Locate the cell with the specified text and output its (x, y) center coordinate. 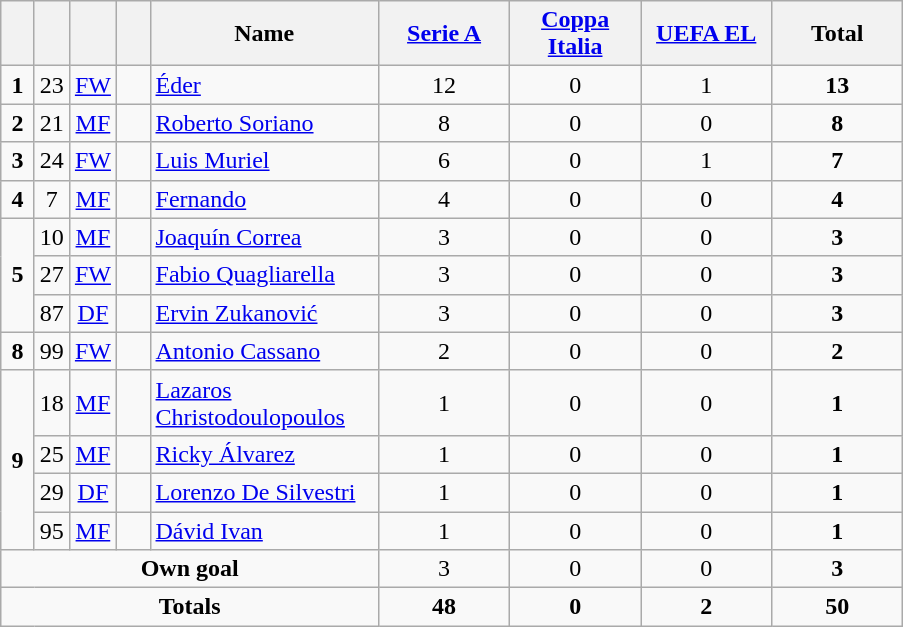
Name (264, 34)
27 (52, 275)
Fernando (264, 199)
10 (52, 237)
29 (52, 492)
Fabio Quagliarella (264, 275)
Lazaros Christodoulopoulos (264, 402)
Luis Muriel (264, 161)
Total (838, 34)
Coppa Italia (576, 34)
99 (52, 351)
25 (52, 454)
Joaquín Correa (264, 237)
13 (838, 85)
Lorenzo De Silvestri (264, 492)
Totals (190, 607)
9 (18, 460)
UEFA EL (706, 34)
48 (444, 607)
23 (52, 85)
Roberto Soriano (264, 123)
Serie A (444, 34)
5 (18, 275)
Dávid Ivan (264, 531)
6 (444, 161)
18 (52, 402)
Own goal (190, 569)
12 (444, 85)
Ervin Zukanović (264, 313)
21 (52, 123)
Antonio Cassano (264, 351)
Ricky Álvarez (264, 454)
87 (52, 313)
24 (52, 161)
95 (52, 531)
Éder (264, 85)
50 (838, 607)
